Output the [x, y] coordinate of the center of the cell containing the given text.  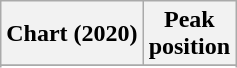
Peakposition [189, 34]
Chart (2020) [72, 34]
